Provide the [x, y] coordinate of the cell's center where the given text is located.  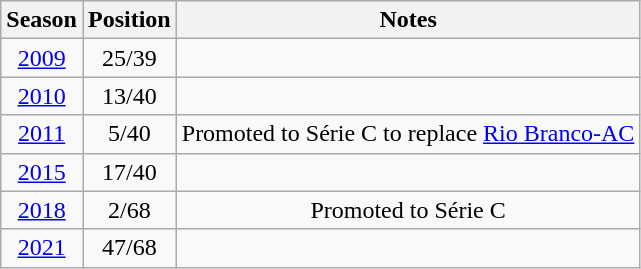
Position [129, 20]
2010 [42, 96]
2/68 [129, 210]
2018 [42, 210]
5/40 [129, 134]
2015 [42, 172]
Promoted to Série C to replace Rio Branco-AC [408, 134]
2011 [42, 134]
47/68 [129, 248]
25/39 [129, 58]
Notes [408, 20]
Season [42, 20]
17/40 [129, 172]
Promoted to Série C [408, 210]
2021 [42, 248]
13/40 [129, 96]
2009 [42, 58]
